Output the [X, Y] coordinate of the center of the cell containing the given text.  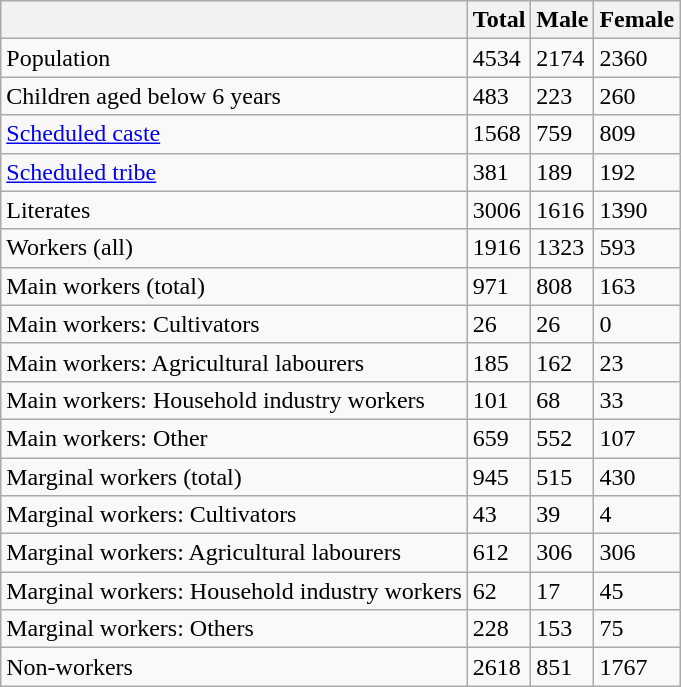
33 [637, 400]
107 [637, 438]
1916 [499, 248]
Main workers: Cultivators [234, 324]
62 [499, 591]
Marginal workers: Others [234, 629]
Main workers (total) [234, 286]
593 [637, 248]
153 [562, 629]
483 [499, 96]
Total [499, 20]
Scheduled tribe [234, 172]
2174 [562, 58]
75 [637, 629]
162 [562, 362]
192 [637, 172]
759 [562, 134]
552 [562, 438]
1568 [499, 134]
Female [637, 20]
43 [499, 515]
945 [499, 477]
260 [637, 96]
163 [637, 286]
1390 [637, 210]
Literates [234, 210]
68 [562, 400]
430 [637, 477]
659 [499, 438]
Main workers: Household industry workers [234, 400]
4 [637, 515]
2618 [499, 667]
2360 [637, 58]
Marginal workers (total) [234, 477]
1323 [562, 248]
Main workers: Other [234, 438]
809 [637, 134]
45 [637, 591]
228 [499, 629]
0 [637, 324]
808 [562, 286]
4534 [499, 58]
17 [562, 591]
Population [234, 58]
23 [637, 362]
Children aged below 6 years [234, 96]
971 [499, 286]
515 [562, 477]
Non-workers [234, 667]
Main workers: Agricultural labourers [234, 362]
189 [562, 172]
101 [499, 400]
851 [562, 667]
Scheduled caste [234, 134]
Male [562, 20]
381 [499, 172]
Marginal workers: Cultivators [234, 515]
3006 [499, 210]
Workers (all) [234, 248]
1616 [562, 210]
39 [562, 515]
1767 [637, 667]
612 [499, 553]
Marginal workers: Household industry workers [234, 591]
Marginal workers: Agricultural labourers [234, 553]
223 [562, 96]
185 [499, 362]
